Return [x, y] of the center of cell containing provided text 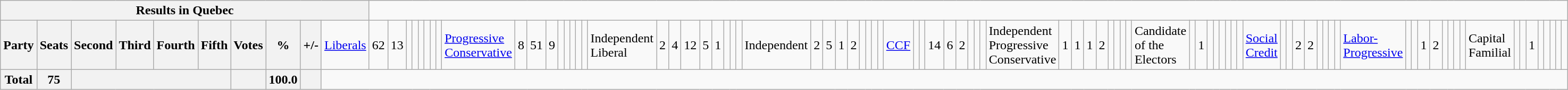
Third [135, 45]
Independent Progressive Conservative [1022, 45]
Fourth [175, 45]
% [283, 45]
Second [94, 45]
Progressive Conservative [479, 45]
13 [397, 45]
CCF [898, 45]
Fifth [214, 45]
Party [19, 45]
6 [950, 45]
Candidate of the Electors [1160, 45]
51 [536, 45]
Independent [776, 45]
14 [935, 45]
+/- [311, 45]
Liberals [345, 45]
Votes [248, 45]
62 [379, 45]
75 [54, 79]
Seats [54, 45]
Labor-Progressive [1373, 45]
Capital Familial [1490, 45]
Independent Liberal [622, 45]
4 [675, 45]
100.0 [283, 79]
12 [690, 45]
Social Credit [1261, 45]
Total [19, 79]
8 [521, 45]
Results in Quebec [185, 11]
9 [552, 45]
